Find where the given text appears and provide that cell's center as (x, y) coordinate. 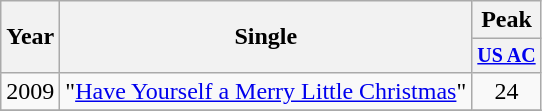
"Have Yourself a Merry Little Christmas" (266, 91)
2009 (30, 91)
Year (30, 37)
Peak (506, 20)
24 (506, 91)
Single (266, 37)
US AC (506, 56)
